Provide the [x, y] coordinate of the cell's center where the given text is located.  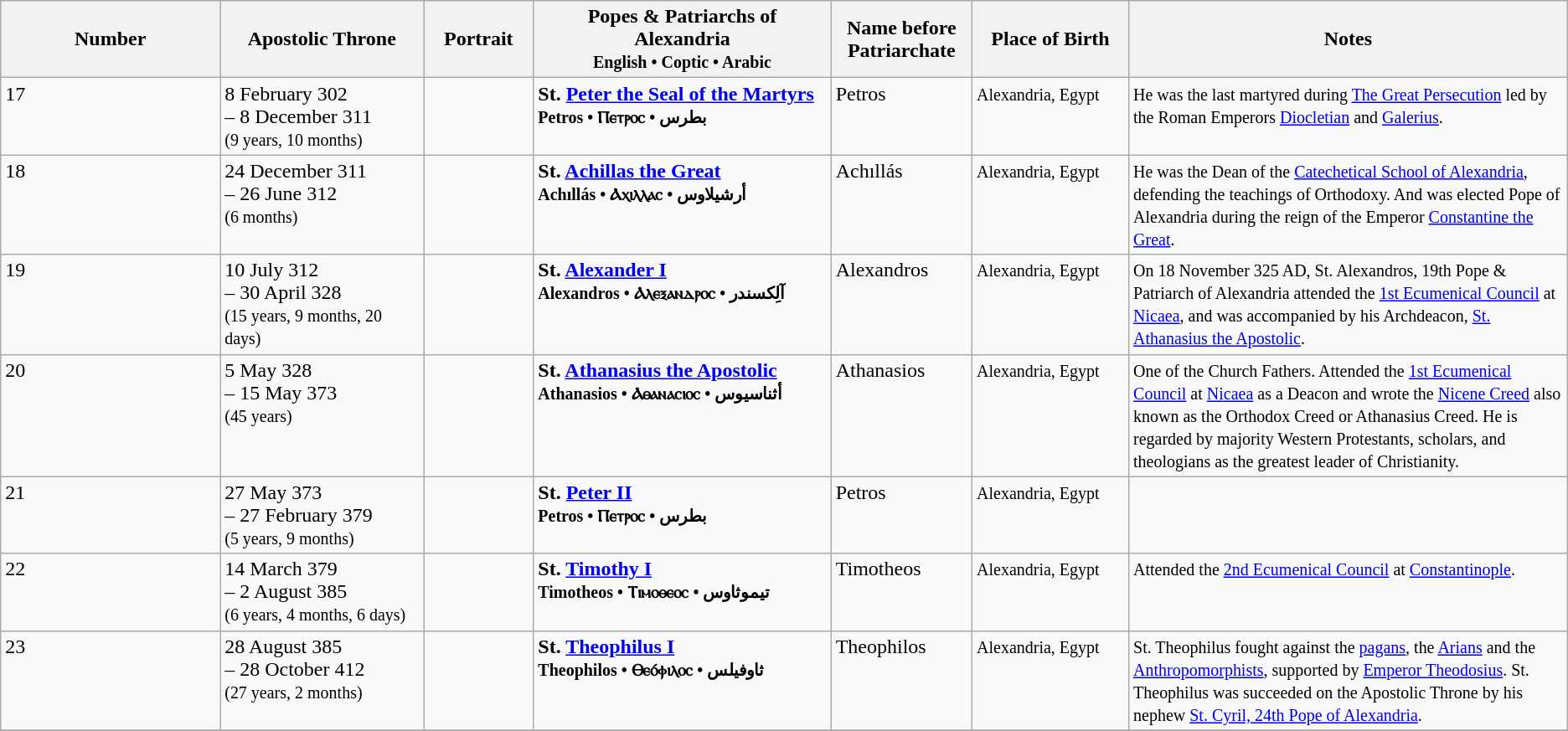
St. Peter the Seal of the MartyrsPetros • Ⲡⲉⲧⲣⲟⲥ • بطرس [682, 116]
He was the last martyred during The Great Persecution led by the Roman Emperors Diocletian and Galerius. [1349, 116]
Athanasios [901, 415]
8 February 302– 8 December 311(9 years, 10 months) [322, 116]
21 [111, 515]
Number [111, 39]
St. Achillas the GreatAchıllás • Ⲁⲭⲓⲗⲗⲁⲥ • أرشيلاوس [682, 204]
24 December 311– 26 June 312(6 months) [322, 204]
Theophilos [901, 680]
20 [111, 415]
St. Timothy ITimotheos • Ⲧⲓⲙⲟⲑⲉⲟⲥ • تيموثاوس [682, 592]
19 [111, 305]
St. Theophilus ITheophilos • Ⲑⲉⲟ́ⲫⲓⲗⲟⲥ • ثاوفيلس [682, 680]
Alexandros [901, 305]
27 May 373– 27 February 379(5 years, 9 months) [322, 515]
St. Alexander IAlexandros • Ⲁⲗⲉⲝⲁⲛⲇⲣⲟⲥ • آلِكسندر [682, 305]
St. Athanasius the ApostolicAthanasios • Ⲁⲑⲁⲛⲁⲥⲓⲟⲥ • أثناسيوس [682, 415]
Timotheos [901, 592]
5 May 328– 15 May 373(45 years) [322, 415]
Notes [1349, 39]
22 [111, 592]
18 [111, 204]
Place of Birth [1050, 39]
14 March 379– 2 August 385(6 years, 4 months, 6 days) [322, 592]
28 August 385– 28 October 412(27 years, 2 months) [322, 680]
Attended the 2nd Ecumenical Council at Constantinople. [1349, 592]
Portrait [479, 39]
10 July 312– 30 April 328(15 years, 9 months, 20 days) [322, 305]
Name before Patriarchate [901, 39]
Apostolic Throne [322, 39]
Achıllás [901, 204]
Popes & Patriarchs of AlexandriaEnglish • Coptic • Arabic [682, 39]
17 [111, 116]
St. Peter IIPetros • Ⲡⲉⲧⲣⲟⲥ • بطرس [682, 515]
23 [111, 680]
